Capture the cell that displays the provided text and extract its (X, Y) central coordinate. 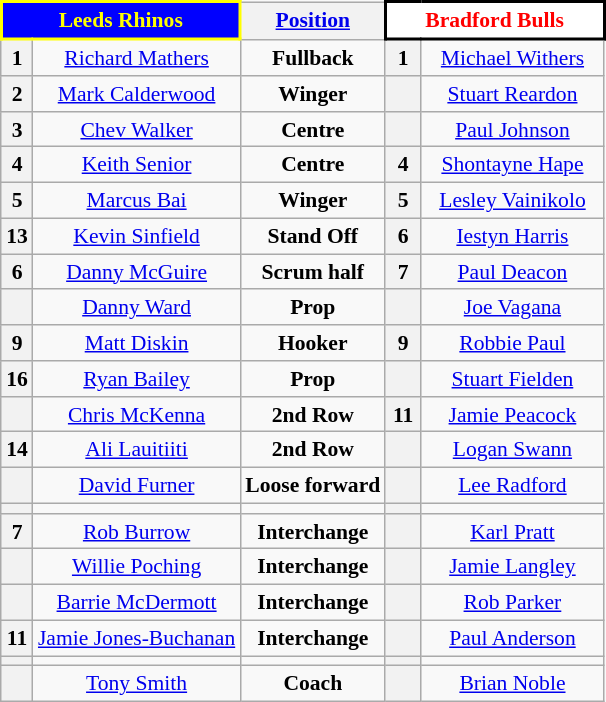
2 (17, 94)
Iestyn Harris (512, 236)
Jamie Peacock (512, 414)
Lee Radford (512, 485)
Logan Swann (512, 450)
16 (17, 379)
Rob Parker (512, 602)
Lesley Vainikolo (512, 200)
Michael Withers (512, 57)
Ryan Bailey (136, 379)
Danny Ward (136, 307)
Ali Lauitiiti (136, 450)
Paul Johnson (512, 129)
3 (17, 129)
Brian Noble (512, 684)
14 (17, 450)
Tony Smith (136, 684)
Leeds Rhinos (120, 20)
Paul Deacon (512, 272)
Keith Senior (136, 165)
Stuart Reardon (512, 94)
Matt Diskin (136, 343)
Karl Pratt (512, 531)
Hooker (312, 343)
Loose forward (312, 485)
Bradford Bulls (494, 20)
Kevin Sinfield (136, 236)
Chev Walker (136, 129)
Barrie McDermott (136, 602)
Danny McGuire (136, 272)
Jamie Jones-Buchanan (136, 638)
Rob Burrow (136, 531)
Joe Vagana (512, 307)
Shontayne Hape (512, 165)
Stuart Fielden (512, 379)
David Furner (136, 485)
Robbie Paul (512, 343)
Richard Mathers (136, 57)
13 (17, 236)
Coach (312, 684)
Scrum half (312, 272)
Mark Calderwood (136, 94)
Fullback (312, 57)
Paul Anderson (512, 638)
Chris McKenna (136, 414)
Stand Off (312, 236)
Marcus Bai (136, 200)
Jamie Langley (512, 567)
Position (312, 20)
Willie Poching (136, 567)
